Detect which cell encompasses the target text, then output its (x, y) center coordinate. 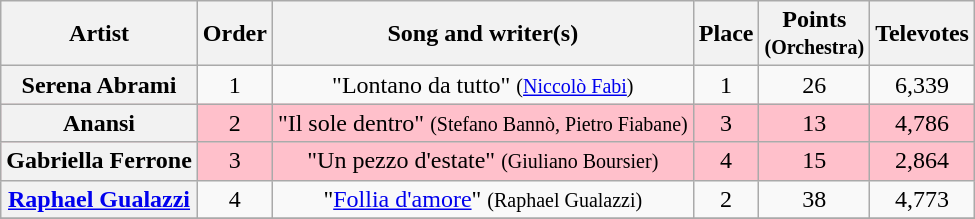
2,864 (922, 161)
"Lontano da tutto" (Niccolò Fabi) (482, 85)
26 (814, 85)
Anansi (100, 123)
"Il sole dentro" (Stefano Bannò, Pietro Fiabane) (482, 123)
Order (234, 34)
15 (814, 161)
"Follia d'amore" (Raphael Gualazzi) (482, 199)
4,786 (922, 123)
38 (814, 199)
Serena Abrami (100, 85)
4,773 (922, 199)
Points(Orchestra) (814, 34)
Song and writer(s) (482, 34)
Place (726, 34)
Gabriella Ferrone (100, 161)
Raphael Gualazzi (100, 199)
Artist (100, 34)
13 (814, 123)
6,339 (922, 85)
"Un pezzo d'estate" (Giuliano Boursier) (482, 161)
Televotes (922, 34)
